Search for the cell housing the specified text and yield its [X, Y] center coordinate. 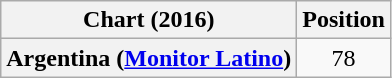
Position [344, 20]
Argentina (Monitor Latino) [149, 58]
78 [344, 58]
Chart (2016) [149, 20]
